Pinpoint the cell where the given text exists, returning its (X, Y) midpoint coordinate. 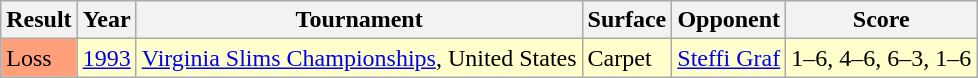
Carpet (627, 58)
Surface (627, 20)
Opponent (729, 20)
Year (106, 20)
Result (39, 20)
Steffi Graf (729, 58)
Score (882, 20)
1–6, 4–6, 6–3, 1–6 (882, 58)
Tournament (359, 20)
Virginia Slims Championships, United States (359, 58)
1993 (106, 58)
Loss (39, 58)
